Return the [x, y] coordinate for the center point of the cell that contains the specified text.  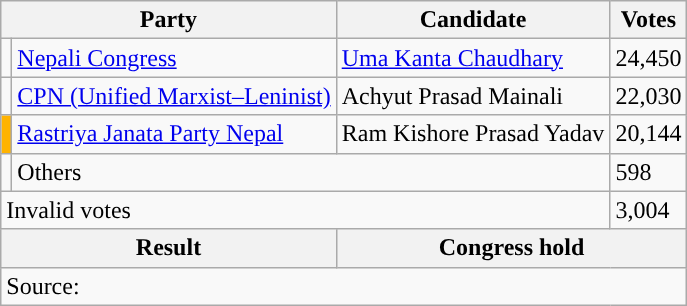
Candidate [473, 20]
22,030 [648, 96]
Nepali Congress [174, 58]
Invalid votes [306, 210]
Others [311, 172]
Uma Kanta Chaudhary [473, 58]
598 [648, 172]
Achyut Prasad Mainali [473, 96]
Rastriya Janata Party Nepal [174, 134]
Votes [648, 20]
20,144 [648, 134]
Party [168, 20]
Source: [344, 286]
3,004 [648, 210]
Congress hold [512, 248]
Result [168, 248]
24,450 [648, 58]
Ram Kishore Prasad Yadav [473, 134]
CPN (Unified Marxist–Leninist) [174, 96]
